Return the (X, Y) coordinate for the center point of the cell that contains the specified text.  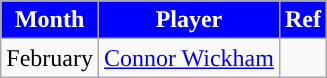
Ref (302, 20)
Player (188, 20)
February (50, 58)
Month (50, 20)
Connor Wickham (188, 58)
